Output the (X, Y) coordinate of the center of the cell containing the given text.  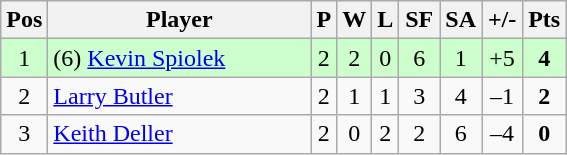
+/- (502, 20)
Pos (24, 20)
P (324, 20)
Player (180, 20)
SA (461, 20)
Keith Deller (180, 134)
–4 (502, 134)
W (354, 20)
L (386, 20)
+5 (502, 58)
SF (420, 20)
Larry Butler (180, 96)
Pts (544, 20)
–1 (502, 96)
(6) Kevin Spiolek (180, 58)
